Locate the cell with the specified text and output its [X, Y] center coordinate. 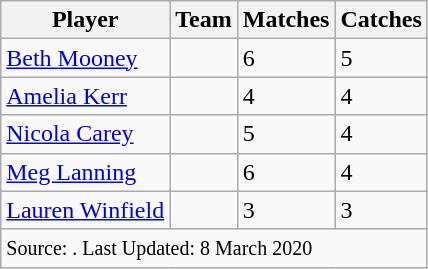
Beth Mooney [86, 58]
Amelia Kerr [86, 96]
Catches [381, 20]
Player [86, 20]
Source: . Last Updated: 8 March 2020 [214, 248]
Meg Lanning [86, 172]
Matches [286, 20]
Team [204, 20]
Lauren Winfield [86, 210]
Nicola Carey [86, 134]
